Return the [X, Y] coordinate for the center point of the cell that contains the specified text.  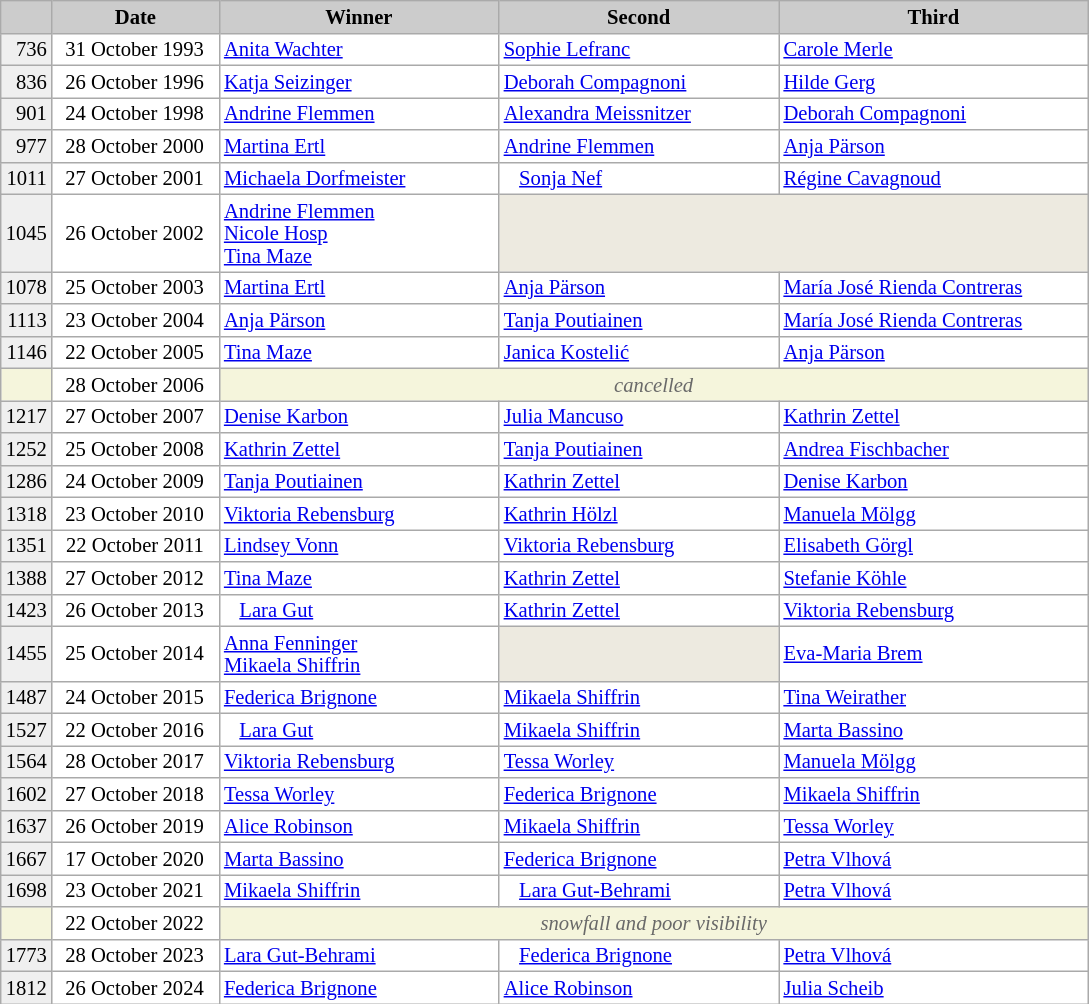
Andrea Fischbacher [933, 448]
1388 [26, 578]
Third [933, 16]
1351 [26, 545]
27 October 2018 [136, 794]
Hilde Gerg [933, 81]
1602 [26, 794]
27 October 2007 [136, 416]
Tina Weirather [933, 697]
1487 [26, 697]
736 [26, 49]
24 October 2015 [136, 697]
Janica Kostelić [639, 352]
1217 [26, 416]
Régine Cavagnoud [933, 178]
Second [639, 16]
Eva-Maria Brem [933, 654]
25 October 2008 [136, 448]
Sonja Nef [639, 178]
901 [26, 113]
Anita Wachter [359, 49]
977 [26, 146]
1146 [26, 352]
Alexandra Meissnitzer [639, 113]
1667 [26, 858]
25 October 2014 [136, 654]
Anna Fenninger Mikaela Shiffrin [359, 654]
1078 [26, 287]
1773 [26, 955]
Carole Merle [933, 49]
24 October 1998 [136, 113]
28 October 2017 [136, 761]
1698 [26, 890]
23 October 2021 [136, 890]
22 October 2011 [136, 545]
1286 [26, 481]
cancelled [654, 384]
Michaela Dorfmeister [359, 178]
26 October 1996 [136, 81]
26 October 2013 [136, 610]
Katja Seizinger [359, 81]
1564 [26, 761]
Andrine Flemmen Nicole Hosp Tina Maze [359, 232]
Winner [359, 16]
28 October 2000 [136, 146]
836 [26, 81]
27 October 2001 [136, 178]
1637 [26, 826]
25 October 2003 [136, 287]
snowfall and poor visibility [654, 922]
22 October 2022 [136, 922]
1812 [26, 987]
24 October 2009 [136, 481]
1455 [26, 654]
1527 [26, 729]
1011 [26, 178]
1423 [26, 610]
22 October 2005 [136, 352]
27 October 2012 [136, 578]
28 October 2023 [136, 955]
17 October 2020 [136, 858]
Julia Scheib [933, 987]
Kathrin Hölzl [639, 513]
26 October 2002 [136, 232]
22 October 2016 [136, 729]
1318 [26, 513]
26 October 2019 [136, 826]
Elisabeth Görgl [933, 545]
26 October 2024 [136, 987]
23 October 2004 [136, 320]
1113 [26, 320]
Julia Mancuso [639, 416]
Stefanie Köhle [933, 578]
28 October 2006 [136, 384]
1045 [26, 232]
1252 [26, 448]
Sophie Lefranc [639, 49]
Lindsey Vonn [359, 545]
31 October 1993 [136, 49]
Date [136, 16]
23 October 2010 [136, 513]
